Return the (X, Y) coordinate for the center point of the cell that contains the specified text.  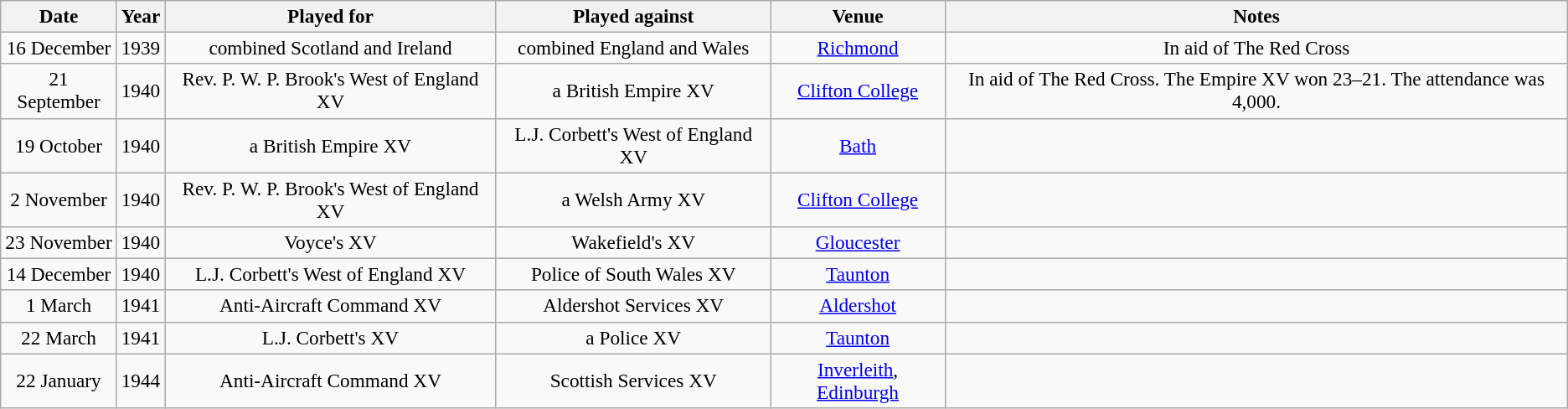
2 November (59, 199)
Aldershot Services XV (633, 306)
14 December (59, 274)
Date (59, 16)
combined England and Wales (633, 48)
1944 (141, 381)
Played for (331, 16)
In aid of The Red Cross. The Empire XV won 23–21. The attendance was 4,000. (1256, 91)
Gloucester (858, 242)
21 September (59, 91)
a Police XV (633, 338)
23 November (59, 242)
Aldershot (858, 306)
Scottish Services XV (633, 381)
combined Scotland and Ireland (331, 48)
Police of South Wales XV (633, 274)
Voyce's XV (331, 242)
19 October (59, 146)
1939 (141, 48)
Inverleith, Edinburgh (858, 381)
1 March (59, 306)
22 January (59, 381)
Notes (1256, 16)
16 December (59, 48)
a Welsh Army XV (633, 199)
In aid of The Red Cross (1256, 48)
Bath (858, 146)
22 March (59, 338)
Year (141, 16)
L.J. Corbett's XV (331, 338)
Venue (858, 16)
Played against (633, 16)
Richmond (858, 48)
Wakefield's XV (633, 242)
